Scan for the cell matching the given text and deliver its (x, y) coordinate at center. 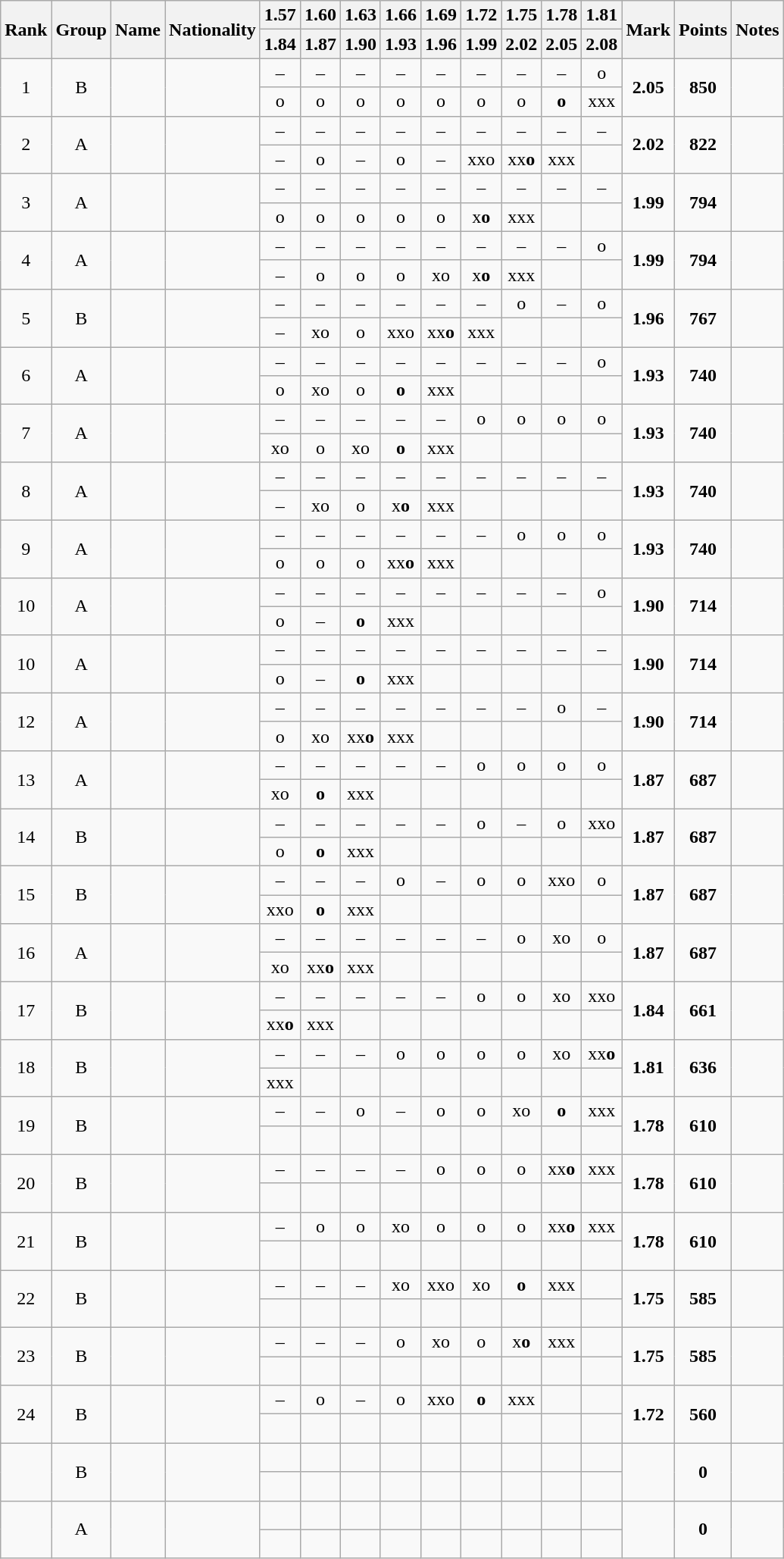
3 (26, 202)
17 (26, 1010)
1.63 (361, 15)
767 (703, 318)
850 (703, 87)
19 (26, 1125)
14 (26, 837)
1.69 (441, 15)
21 (26, 1241)
9 (26, 549)
20 (26, 1183)
8 (26, 491)
Notes (757, 30)
16 (26, 953)
Rank (26, 30)
Mark (648, 30)
5 (26, 318)
15 (26, 895)
661 (703, 1010)
22 (26, 1299)
Group (82, 30)
1 (26, 87)
Name (138, 30)
4 (26, 260)
2.08 (601, 44)
822 (703, 145)
Nationality (213, 30)
Points (703, 30)
1.60 (320, 15)
2 (26, 145)
24 (26, 1414)
1.57 (280, 15)
6 (26, 376)
560 (703, 1414)
23 (26, 1357)
636 (703, 1068)
1.66 (400, 15)
18 (26, 1068)
7 (26, 434)
13 (26, 779)
12 (26, 722)
